Return the (X, Y) coordinate for the center point of the cell that contains the specified text.  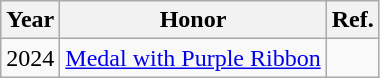
Medal with Purple Ribbon (193, 58)
Ref. (352, 20)
Year (30, 20)
Honor (193, 20)
2024 (30, 58)
